For the text-containing cell, return its midpoint in [X, Y] coordinate format. 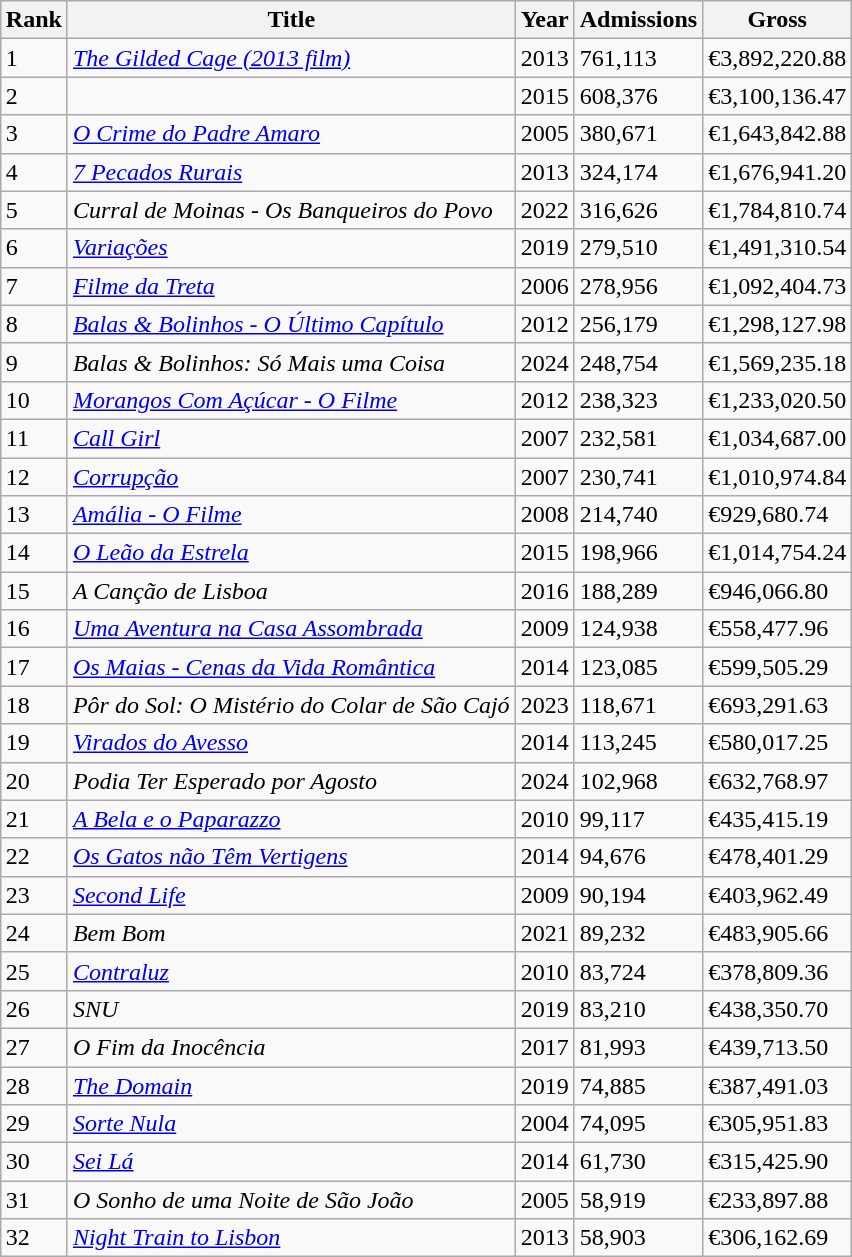
16 [34, 629]
21 [34, 819]
€305,951.83 [778, 1124]
€1,784,810.74 [778, 210]
O Fim da Inocência [291, 1047]
€1,569,235.18 [778, 362]
20 [34, 781]
Gross [778, 20]
€1,233,020.50 [778, 400]
761,113 [638, 58]
19 [34, 743]
Night Train to Lisbon [291, 1238]
Contraluz [291, 971]
Second Life [291, 895]
Rank [34, 20]
2 [34, 96]
€929,680.74 [778, 515]
23 [34, 895]
28 [34, 1085]
€378,809.36 [778, 971]
The Gilded Cage (2013 film) [291, 58]
€1,298,127.98 [778, 324]
29 [34, 1124]
2017 [544, 1047]
2006 [544, 286]
Admissions [638, 20]
€1,014,754.24 [778, 553]
83,724 [638, 971]
256,179 [638, 324]
€438,350.70 [778, 1009]
Balas & Bolinhos: Só Mais uma Coisa [291, 362]
2008 [544, 515]
€483,905.66 [778, 933]
8 [34, 324]
58,903 [638, 1238]
11 [34, 438]
6 [34, 248]
€387,491.03 [778, 1085]
94,676 [638, 857]
7 Pecados Rurais [291, 172]
Call Girl [291, 438]
1 [34, 58]
€632,768.97 [778, 781]
Balas & Bolinhos - O Último Capítulo [291, 324]
Corrupção [291, 477]
€435,415.19 [778, 819]
€1,010,974.84 [778, 477]
A Canção de Lisboa [291, 591]
€558,477.96 [778, 629]
Morangos Com Açúcar - O Filme [291, 400]
5 [34, 210]
7 [34, 286]
123,085 [638, 667]
Bem Bom [291, 933]
2016 [544, 591]
81,993 [638, 1047]
13 [34, 515]
€478,401.29 [778, 857]
O Leão da Estrela [291, 553]
10 [34, 400]
€580,017.25 [778, 743]
214,740 [638, 515]
99,117 [638, 819]
Os Gatos não Têm Vertigens [291, 857]
278,956 [638, 286]
The Domain [291, 1085]
113,245 [638, 743]
324,174 [638, 172]
25 [34, 971]
58,919 [638, 1200]
Curral de Moinas - Os Banqueiros do Povo [291, 210]
18 [34, 705]
Podia Ter Esperado por Agosto [291, 781]
2023 [544, 705]
608,376 [638, 96]
€233,897.88 [778, 1200]
27 [34, 1047]
15 [34, 591]
Os Maias - Cenas da Vida Romântica [291, 667]
61,730 [638, 1162]
24 [34, 933]
€1,092,404.73 [778, 286]
SNU [291, 1009]
198,966 [638, 553]
€3,100,136.47 [778, 96]
Variações [291, 248]
124,938 [638, 629]
€599,505.29 [778, 667]
188,289 [638, 591]
118,671 [638, 705]
32 [34, 1238]
€403,962.49 [778, 895]
316,626 [638, 210]
31 [34, 1200]
74,885 [638, 1085]
Sei Lá [291, 1162]
279,510 [638, 248]
€1,676,941.20 [778, 172]
Year [544, 20]
€946,066.80 [778, 591]
90,194 [638, 895]
Virados do Avesso [291, 743]
Sorte Nula [291, 1124]
89,232 [638, 933]
€1,491,310.54 [778, 248]
74,095 [638, 1124]
102,968 [638, 781]
14 [34, 553]
30 [34, 1162]
2022 [544, 210]
2004 [544, 1124]
22 [34, 857]
3 [34, 134]
Filme da Treta [291, 286]
€306,162.69 [778, 1238]
248,754 [638, 362]
83,210 [638, 1009]
Title [291, 20]
232,581 [638, 438]
Pôr do Sol: O Mistério do Colar de São Cajó [291, 705]
26 [34, 1009]
€3,892,220.88 [778, 58]
12 [34, 477]
Uma Aventura na Casa Assombrada [291, 629]
O Crime do Padre Amaro [291, 134]
O Sonho de uma Noite de São João [291, 1200]
2021 [544, 933]
A Bela e o Paparazzo [291, 819]
€315,425.90 [778, 1162]
€439,713.50 [778, 1047]
380,671 [638, 134]
€693,291.63 [778, 705]
17 [34, 667]
Amália - O Filme [291, 515]
9 [34, 362]
238,323 [638, 400]
4 [34, 172]
230,741 [638, 477]
€1,034,687.00 [778, 438]
€1,643,842.88 [778, 134]
